For the text-containing cell, return its midpoint in (x, y) coordinate format. 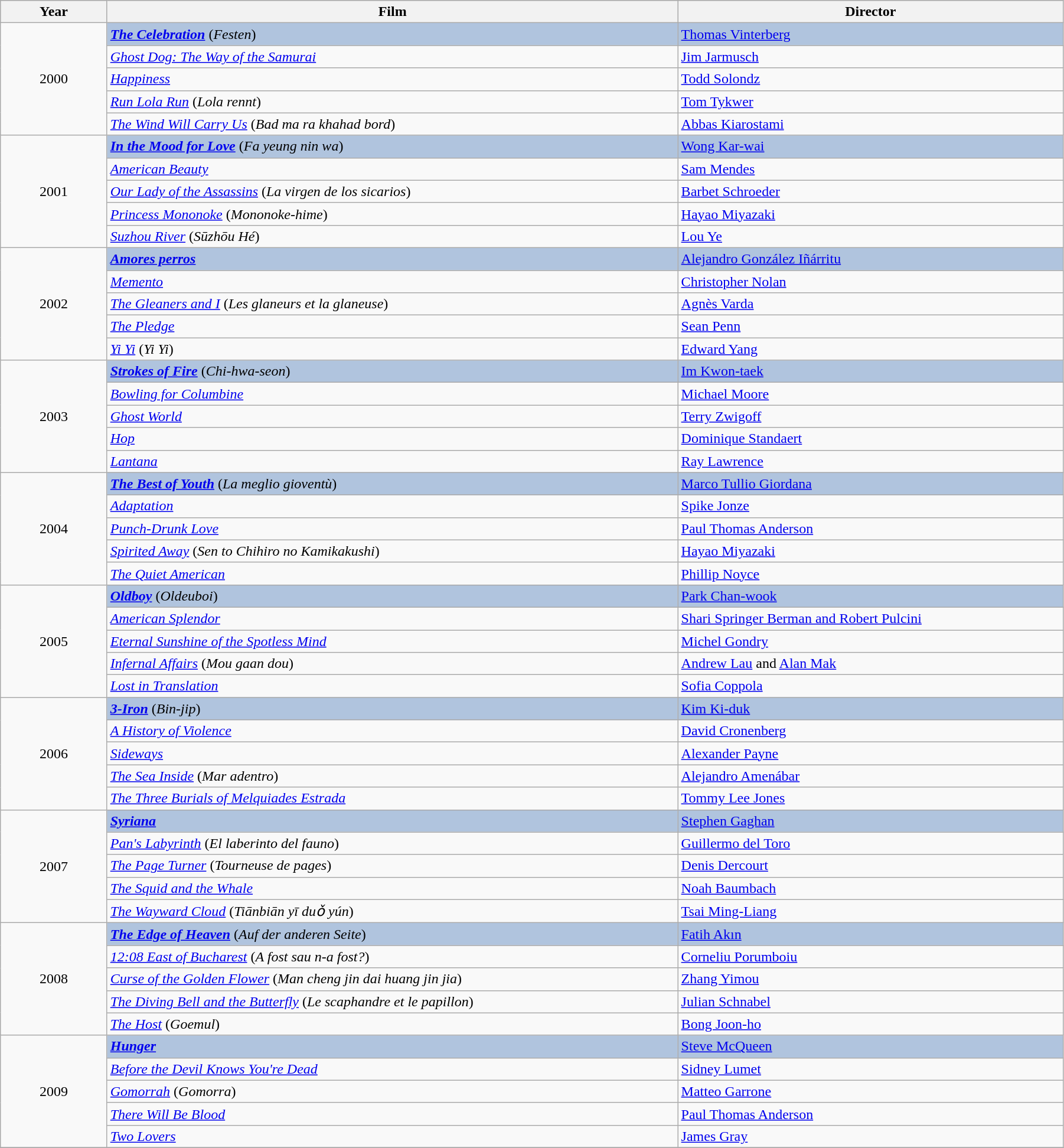
Hop (392, 439)
Alejandro Amenábar (870, 776)
The Pledge (392, 327)
Alejandro González Iñárritu (870, 259)
Hunger (392, 1046)
Spike Jonze (870, 506)
Corneliu Porumboiu (870, 957)
Spirited Away (Sen to Chihiro no Kamikakushi) (392, 551)
Bowling for Columbine (392, 394)
Todd Solondz (870, 79)
Yi Yi (Yi Yi) (392, 349)
Year (54, 12)
Andrew Lau and Alan Mak (870, 664)
2002 (54, 304)
Phillip Noyce (870, 573)
The Gleaners and I (Les glaneurs et la glaneuse) (392, 304)
2008 (54, 979)
2009 (54, 1091)
Gomorrah (Gomorra) (392, 1091)
Christopher Nolan (870, 282)
The Edge of Heaven (Auf der anderen Seite) (392, 934)
Lost in Translation (392, 686)
The Page Turner (Tourneuse de pages) (392, 866)
The Host (Goemul) (392, 1024)
James Gray (870, 1136)
The Best of Youth (La meglio gioventù) (392, 484)
2003 (54, 416)
2006 (54, 754)
Before the Devil Knows You're Dead (392, 1069)
Fatih Akın (870, 934)
Our Lady of the Assassins (La virgen de los sicarios) (392, 191)
Lantana (392, 461)
The Diving Bell and the Butterfly (Le scaphandre et le papillon) (392, 1002)
Alexander Payne (870, 754)
Curse of the Golden Flower (Man cheng jin dai huang jin jia) (392, 979)
Sam Mendes (870, 169)
Syriana (392, 821)
Matteo Garrone (870, 1091)
American Beauty (392, 169)
The Quiet American (392, 573)
Happiness (392, 79)
2001 (54, 191)
Sideways (392, 754)
Memento (392, 282)
Stephen Gaghan (870, 821)
Strokes of Fire (Chi-hwa-seon) (392, 371)
Wong Kar-wai (870, 146)
Steve McQueen (870, 1046)
Director (870, 12)
2004 (54, 529)
Edward Yang (870, 349)
Sidney Lumet (870, 1069)
Noah Baumbach (870, 888)
Amores perros (392, 259)
Kim Ki-duk (870, 709)
Denis Dercourt (870, 866)
Barbet Schroeder (870, 191)
Michel Gondry (870, 641)
In the Mood for Love (Fa yeung nin wa) (392, 146)
Tsai Ming-Liang (870, 911)
Tom Tykwer (870, 102)
Thomas Vinterberg (870, 34)
A History of Violence (392, 731)
Sean Penn (870, 327)
Im Kwon-taek (870, 371)
2005 (54, 641)
Marco Tullio Giordana (870, 484)
Infernal Affairs (Mou gaan dou) (392, 664)
There Will Be Blood (392, 1114)
3-Iron (Bin-jip) (392, 709)
Suzhou River (Sūzhōu Hé) (392, 236)
The Celebration (Festen) (392, 34)
Ghost Dog: The Way of the Samurai (392, 57)
Terry Zwigoff (870, 416)
12:08 East of Bucharest (A fost sau n-a fost?) (392, 957)
Tommy Lee Jones (870, 798)
Punch-Drunk Love (392, 529)
Ray Lawrence (870, 461)
Shari Springer Berman and Robert Pulcini (870, 618)
Oldboy (Oldeuboi) (392, 596)
Jim Jarmusch (870, 57)
Run Lola Run (Lola rennt) (392, 102)
Dominique Standaert (870, 439)
Princess Mononoke (Mononoke-hime) (392, 214)
2000 (54, 79)
The Squid and the Whale (392, 888)
Zhang Yimou (870, 979)
Ghost World (392, 416)
Adaptation (392, 506)
Abbas Kiarostami (870, 124)
American Splendor (392, 618)
Sofia Coppola (870, 686)
Bong Joon-ho (870, 1024)
Lou Ye (870, 236)
The Three Burials of Melquiades Estrada (392, 798)
Pan's Labyrinth (El laberinto del fauno) (392, 843)
Park Chan-wook (870, 596)
Julian Schnabel (870, 1002)
Michael Moore (870, 394)
Agnès Varda (870, 304)
Two Lovers (392, 1136)
The Sea Inside (Mar adentro) (392, 776)
Eternal Sunshine of the Spotless Mind (392, 641)
2007 (54, 866)
Film (392, 12)
David Cronenberg (870, 731)
The Wind Will Carry Us (Bad ma ra khahad bord) (392, 124)
The Wayward Cloud (Tiānbiān yī duǒ yún) (392, 911)
Guillermo del Toro (870, 843)
